Detect which cell encompasses the target text, then output its (x, y) center coordinate. 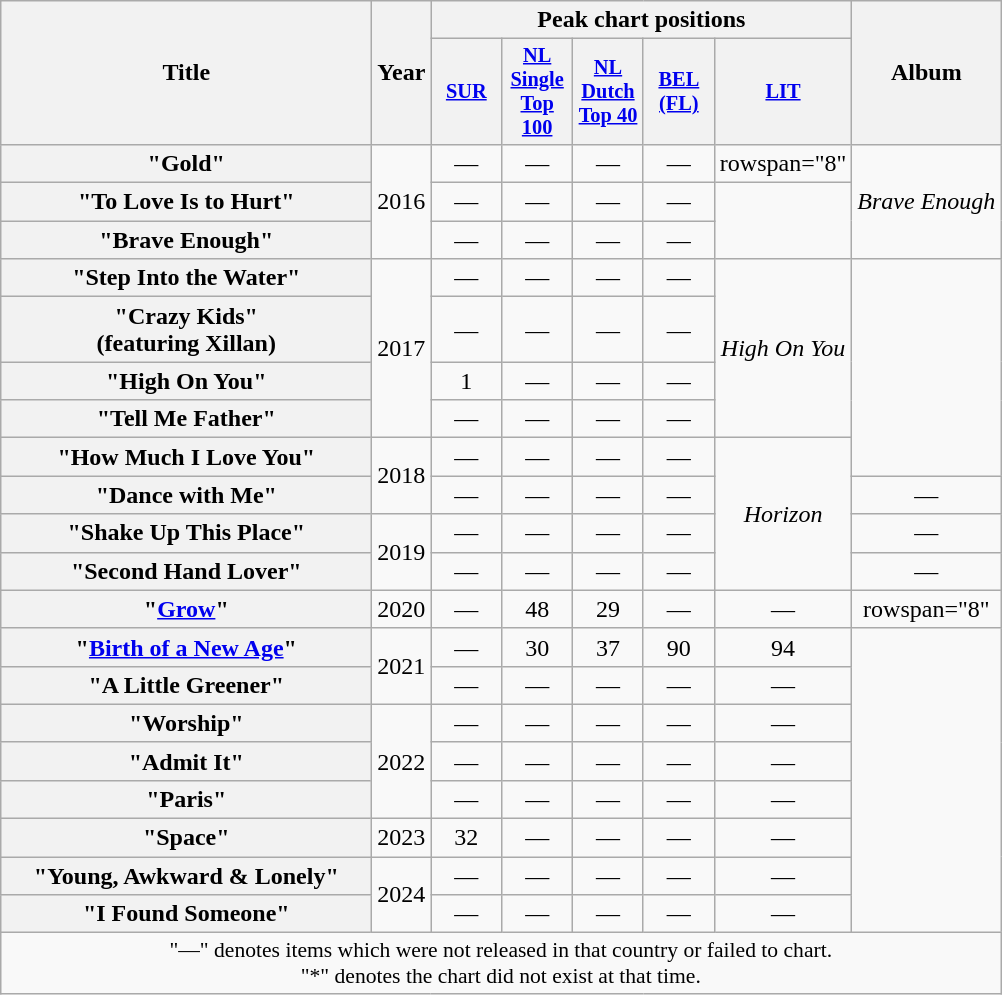
"Grow" (186, 609)
37 (608, 647)
"Brave Enough" (186, 240)
2016 (402, 201)
2017 (402, 348)
30 (538, 647)
BEL (FL) (678, 92)
SUR (466, 92)
"Crazy Kids"(featuring Xillan) (186, 330)
2022 (402, 761)
Title (186, 73)
2021 (402, 666)
"A Little Greener" (186, 685)
NL Single Top 100 (538, 92)
"Second Hand Lover" (186, 571)
LIT (783, 92)
48 (538, 609)
High On You (783, 348)
Year (402, 73)
"Worship" (186, 723)
1 (466, 381)
2018 (402, 476)
"Tell Me Father" (186, 419)
"Dance with Me" (186, 495)
"Step Into the Water" (186, 278)
"How Much I Love You" (186, 457)
90 (678, 647)
94 (783, 647)
"—" denotes items which were not released in that country or failed to chart."*" denotes the chart did not exist at that time. (501, 964)
"Young, Awkward & Lonely" (186, 876)
"Admit It" (186, 761)
"High On You" (186, 381)
NL Dutch Top 40 (608, 92)
Horizon (783, 514)
2023 (402, 838)
Album (926, 73)
"Space" (186, 838)
"I Found Someone" (186, 914)
2019 (402, 552)
2024 (402, 895)
"To Love Is to Hurt" (186, 202)
"Birth of a New Age" (186, 647)
32 (466, 838)
Peak chart positions (642, 20)
"Paris" (186, 799)
Brave Enough (926, 201)
2020 (402, 609)
"Shake Up This Place" (186, 533)
"Gold" (186, 163)
29 (608, 609)
